From the cell containing the given text, extract its center point as (x, y) coordinate. 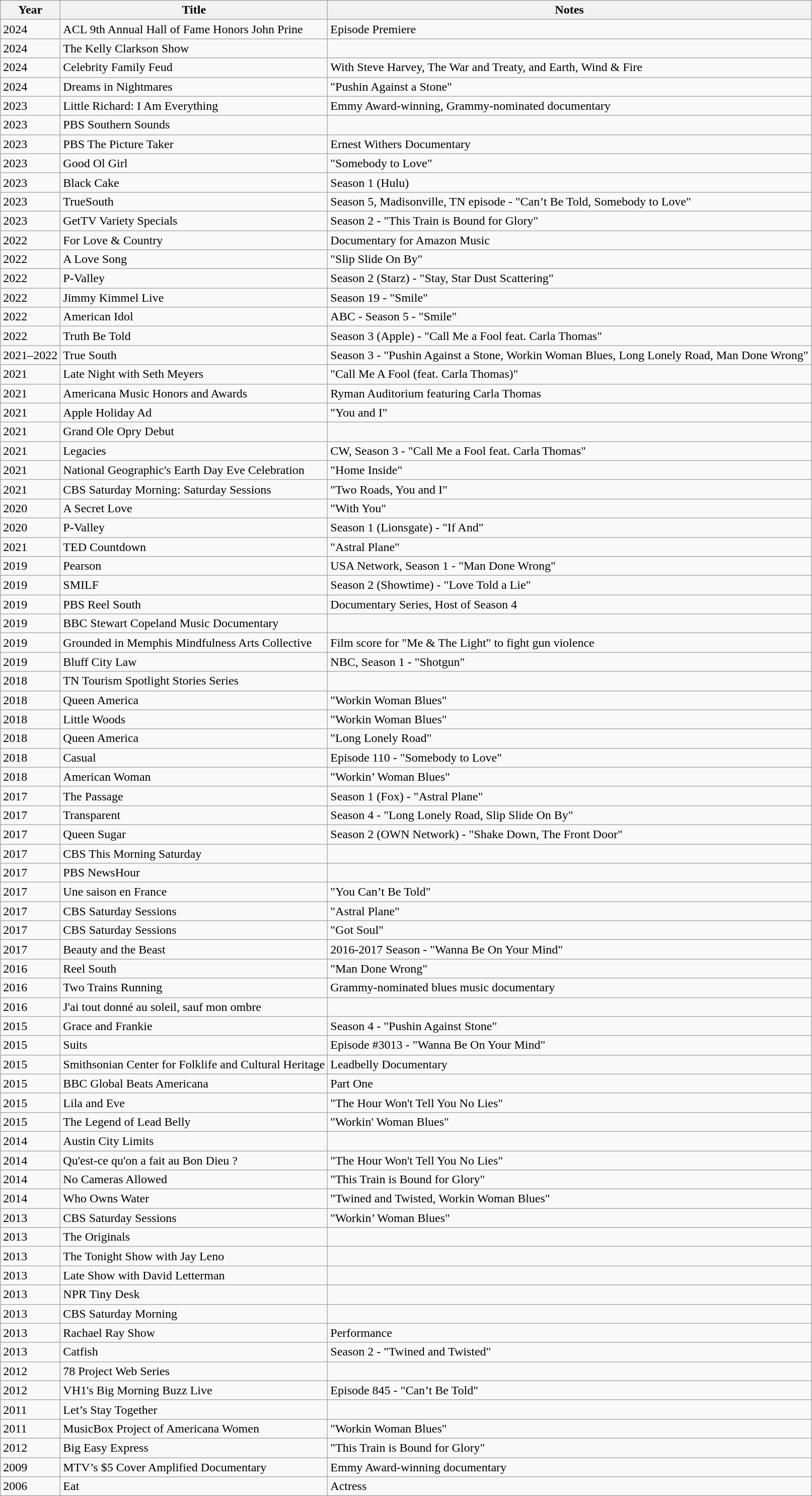
Truth Be Told (194, 336)
Leadbelly Documentary (569, 1064)
ACL 9th Annual Hall of Fame Honors John Prine (194, 29)
CBS This Morning Saturday (194, 854)
Suits (194, 1045)
Eat (194, 1486)
Film score for "Me & The Light" to fight gun violence (569, 643)
Season 4 - "Long Lonely Road, Slip Slide On By" (569, 815)
"Long Lonely Road" (569, 738)
"Man Done Wrong" (569, 969)
2006 (30, 1486)
No Cameras Allowed (194, 1180)
J'ai tout donné au soleil, sauf mon ombre (194, 1007)
Actress (569, 1486)
The Passage (194, 796)
Austin City Limits (194, 1141)
Ryman Auditorium featuring Carla Thomas (569, 393)
BBC Stewart Copeland Music Documentary (194, 624)
2021–2022 (30, 355)
Two Trains Running (194, 988)
Documentary for Amazon Music (569, 240)
Grand Ole Opry Debut (194, 432)
Notes (569, 10)
Grounded in Memphis Mindfulness Arts Collective (194, 643)
A Secret Love (194, 508)
Late Night with Seth Meyers (194, 374)
MusicBox Project of Americana Women (194, 1429)
CBS Saturday Morning: Saturday Sessions (194, 489)
Casual (194, 758)
The Legend of Lead Belly (194, 1122)
"You and I" (569, 413)
"Slip Slide On By" (569, 259)
"You Can’t Be Told" (569, 892)
Episode Premiere (569, 29)
Little Richard: I Am Everything (194, 106)
Episode 845 - "Can’t Be Told" (569, 1390)
MTV’s $5 Cover Amplified Documentary (194, 1467)
"Twined and Twisted, Workin Woman Blues" (569, 1199)
Season 2 - "This Train is Bound for Glory" (569, 221)
Season 19 - "Smile" (569, 298)
Let’s Stay Together (194, 1409)
NBC, Season 1 - "Shotgun" (569, 662)
Season 3 (Apple) - "Call Me a Fool feat. Carla Thomas" (569, 336)
Little Woods (194, 719)
Jimmy Kimmel Live (194, 298)
"Call Me A Fool (feat. Carla Thomas)" (569, 374)
Season 4 - "Pushin Against Stone" (569, 1026)
Documentary Series, Host of Season 4 (569, 604)
2009 (30, 1467)
Emmy Award-winning, Grammy-nominated documentary (569, 106)
"Pushin Against a Stone" (569, 87)
VH1's Big Morning Buzz Live (194, 1390)
Season 1 (Fox) - "Astral Plane" (569, 796)
Grammy-nominated blues music documentary (569, 988)
Black Cake (194, 182)
TrueSouth (194, 201)
Late Show with David Letterman (194, 1275)
"Somebody to Love" (569, 163)
Season 3 - "Pushin Against a Stone, Workin Woman Blues, Long Lonely Road, Man Done Wrong" (569, 355)
PBS NewsHour (194, 873)
The Originals (194, 1237)
The Tonight Show with Jay Leno (194, 1256)
"With You" (569, 508)
Dreams in Nightmares (194, 87)
Rachael Ray Show (194, 1333)
"Two Roads, You and I" (569, 489)
Who Owns Water (194, 1199)
Ernest Withers Documentary (569, 144)
Grace and Frankie (194, 1026)
Season 2 (OWN Network) - "Shake Down, The Front Door" (569, 834)
TED Countdown (194, 547)
"Got Soul" (569, 930)
National Geographic's Earth Day Eve Celebration (194, 470)
Season 2 (Starz) - "Stay, Star Dust Scattering" (569, 279)
Performance (569, 1333)
Good Ol Girl (194, 163)
Season 5, Madisonville, TN episode - "Can’t Be Told, Somebody to Love" (569, 201)
Year (30, 10)
Americana Music Honors and Awards (194, 393)
NPR Tiny Desk (194, 1295)
2016-2017 Season - "Wanna Be On Your Mind" (569, 949)
ABC - Season 5 - "Smile" (569, 317)
Big Easy Express (194, 1448)
"Home Inside" (569, 470)
Episode #3013 - "Wanna Be On Your Mind" (569, 1045)
Lila and Eve (194, 1103)
PBS Southern Sounds (194, 125)
Pearson (194, 566)
American Idol (194, 317)
Qu'est-ce qu'on a fait au Bon Dieu ? (194, 1160)
The Kelly Clarkson Show (194, 48)
Part One (569, 1083)
USA Network, Season 1 - "Man Done Wrong" (569, 566)
TN Tourism Spotlight Stories Series (194, 681)
Smithsonian Center for Folklife and Cultural Heritage (194, 1064)
True South (194, 355)
Beauty and the Beast (194, 949)
Catfish (194, 1352)
Une saison en France (194, 892)
PBS The Picture Taker (194, 144)
SMILF (194, 585)
Bluff City Law (194, 662)
Title (194, 10)
CBS Saturday Morning (194, 1314)
Reel South (194, 969)
Transparent (194, 815)
GetTV Variety Specials (194, 221)
Season 1 (Hulu) (569, 182)
With Steve Harvey, The War and Treaty, and Earth, Wind & Fire (569, 67)
BBC Global Beats Americana (194, 1083)
Celebrity Family Feud (194, 67)
Season 2 (Showtime) - "Love Told a Lie" (569, 585)
Apple Holiday Ad (194, 413)
A Love Song (194, 259)
78 Project Web Series (194, 1371)
Emmy Award-winning documentary (569, 1467)
Season 2 - "Twined and Twisted" (569, 1352)
CW, Season 3 - "Call Me a Fool feat. Carla Thomas" (569, 451)
PBS Reel South (194, 604)
Season 1 (Lionsgate) - "If And" (569, 527)
For Love & Country (194, 240)
Queen Sugar (194, 834)
Episode 110 - "Somebody to Love" (569, 758)
"Workin' Woman Blues" (569, 1122)
American Woman (194, 777)
Legacies (194, 451)
